Detect which cell encompasses the target text, then output its (X, Y) center coordinate. 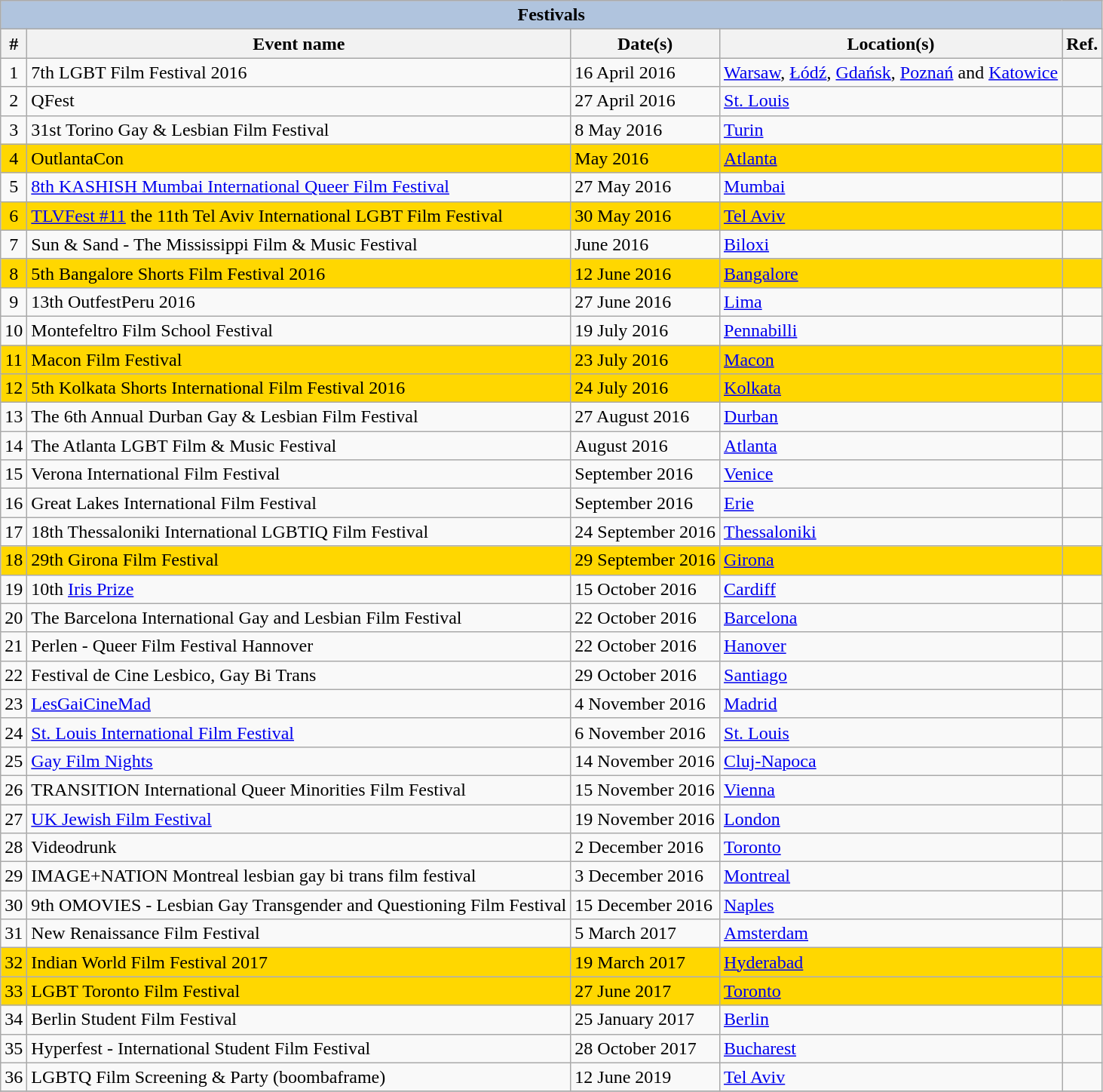
4 November 2016 (645, 704)
29 September 2016 (645, 560)
QFest (299, 101)
Festival de Cine Lesbico, Gay Bi Trans (299, 675)
5 (14, 187)
Durban (891, 417)
27 May 2016 (645, 187)
Montefeltro Film School Festival (299, 330)
Erie (891, 503)
Lima (891, 302)
4 (14, 158)
13 (14, 417)
Indian World Film Festival 2017 (299, 962)
25 (14, 761)
June 2016 (645, 244)
15 November 2016 (645, 790)
15 (14, 474)
Macon Film Festival (299, 360)
IMAGE+NATION Montreal lesbian gay bi trans film festival (299, 876)
10 (14, 330)
15 December 2016 (645, 905)
Festivals (552, 15)
8 (14, 273)
6 November 2016 (645, 732)
LesGaiCineMad (299, 704)
31 (14, 934)
2 December 2016 (645, 848)
28 (14, 848)
24 July 2016 (645, 388)
25 January 2017 (645, 1020)
5 March 2017 (645, 934)
LGBTQ Film Screening & Party (boombaframe) (299, 1077)
Amsterdam (891, 934)
St. Louis International Film Festival (299, 732)
18 (14, 560)
Mumbai (891, 187)
Turin (891, 130)
Vienna (891, 790)
27 June 2016 (645, 302)
Location(s) (891, 44)
14 (14, 446)
7 (14, 244)
Thessaloniki (891, 532)
Berlin (891, 1020)
29 October 2016 (645, 675)
21 (14, 646)
Event name (299, 44)
New Renaissance Film Festival (299, 934)
12 June 2016 (645, 273)
Cluj-Napoca (891, 761)
8 May 2016 (645, 130)
Biloxi (891, 244)
Date(s) (645, 44)
Gay Film Nights (299, 761)
Hyderabad (891, 962)
9th OMOVIES - Lesbian Gay Transgender and Questioning Film Festival (299, 905)
The Barcelona International Gay and Lesbian Film Festival (299, 618)
Kolkata (891, 388)
22 (14, 675)
19 November 2016 (645, 818)
9 (14, 302)
3 December 2016 (645, 876)
17 (14, 532)
23 July 2016 (645, 360)
Videodrunk (299, 848)
TLVFest #11 the 11th Tel Aviv International LGBT Film Festival (299, 216)
Hyperfest - International Student Film Festival (299, 1048)
10th Iris Prize (299, 589)
Naples (891, 905)
Sun & Sand - The Mississippi Film & Music Festival (299, 244)
May 2016 (645, 158)
7th LGBT Film Festival 2016 (299, 72)
Bucharest (891, 1048)
Macon (891, 360)
The 6th Annual Durban Gay & Lesbian Film Festival (299, 417)
34 (14, 1020)
Santiago (891, 675)
Venice (891, 474)
29 (14, 876)
23 (14, 704)
August 2016 (645, 446)
28 October 2017 (645, 1048)
TRANSITION International Queer Minorities Film Festival (299, 790)
11 (14, 360)
5th Bangalore Shorts Film Festival 2016 (299, 273)
33 (14, 991)
24 (14, 732)
27 (14, 818)
Ref. (1083, 44)
Berlin Student Film Festival (299, 1020)
16 (14, 503)
Hanover (891, 646)
27 August 2016 (645, 417)
26 (14, 790)
Great Lakes International Film Festival (299, 503)
18th Thessaloniki International LGBTIQ Film Festival (299, 532)
Verona International Film Festival (299, 474)
Perlen - Queer Film Festival Hannover (299, 646)
30 (14, 905)
1 (14, 72)
The Atlanta LGBT Film & Music Festival (299, 446)
UK Jewish Film Festival (299, 818)
5th Kolkata Shorts International Film Festival 2016 (299, 388)
24 September 2016 (645, 532)
2 (14, 101)
6 (14, 216)
Warsaw, Łódź, Gdańsk, Poznań and Katowice (891, 72)
12 June 2019 (645, 1077)
16 April 2016 (645, 72)
13th OutfestPeru 2016 (299, 302)
3 (14, 130)
LGBT Toronto Film Festival (299, 991)
19 (14, 589)
Bangalore (891, 273)
27 April 2016 (645, 101)
19 July 2016 (645, 330)
Girona (891, 560)
Montreal (891, 876)
14 November 2016 (645, 761)
# (14, 44)
20 (14, 618)
15 October 2016 (645, 589)
32 (14, 962)
8th KASHISH Mumbai International Queer Film Festival (299, 187)
31st Torino Gay & Lesbian Film Festival (299, 130)
36 (14, 1077)
19 March 2017 (645, 962)
30 May 2016 (645, 216)
29th Girona Film Festival (299, 560)
London (891, 818)
12 (14, 388)
Pennabilli (891, 330)
Cardiff (891, 589)
Barcelona (891, 618)
OutlantaCon (299, 158)
27 June 2017 (645, 991)
Madrid (891, 704)
35 (14, 1048)
